Output the [X, Y] coordinate of the center of the cell containing the given text.  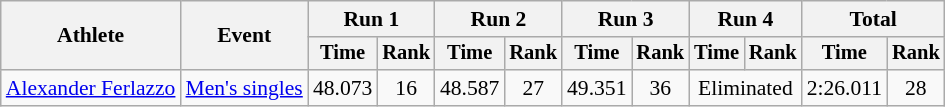
Men's singles [244, 88]
27 [533, 88]
Eliminated [745, 88]
36 [661, 88]
Alexander Ferlazzo [91, 88]
Run 3 [626, 19]
49.351 [596, 88]
48.587 [470, 88]
Run 1 [372, 19]
48.073 [342, 88]
Event [244, 36]
Run 4 [745, 19]
Run 2 [498, 19]
Athlete [91, 36]
2:26.011 [844, 88]
28 [916, 88]
16 [406, 88]
Total [874, 19]
